Locate the cell with the specified text and output its (X, Y) center coordinate. 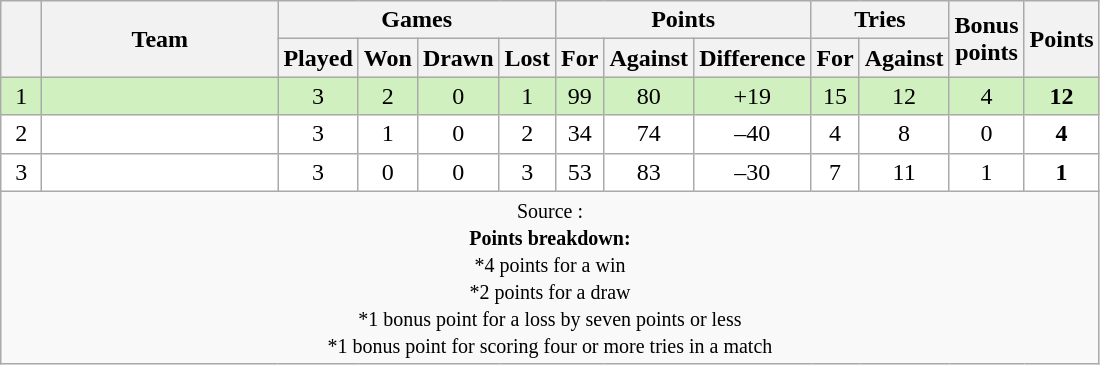
Tries (880, 20)
–40 (752, 134)
Played (318, 58)
8 (904, 134)
Drawn (458, 58)
–30 (752, 172)
Lost (527, 58)
Won (388, 58)
15 (835, 96)
Games (417, 20)
Team (160, 39)
74 (649, 134)
34 (579, 134)
7 (835, 172)
53 (579, 172)
99 (579, 96)
83 (649, 172)
80 (649, 96)
+19 (752, 96)
Difference (752, 58)
11 (904, 172)
Bonus points (986, 39)
